Provide the (X, Y) coordinate of the cell's center where the given text is located.  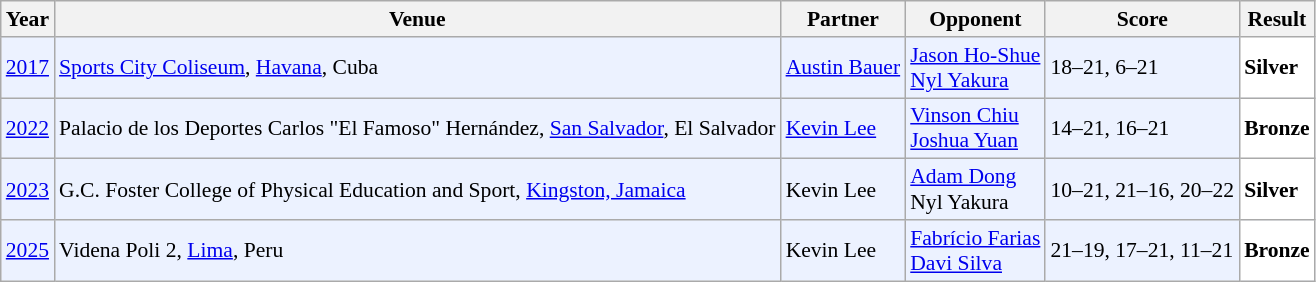
Venue (418, 19)
2023 (28, 190)
Score (1142, 19)
Partner (844, 19)
Year (28, 19)
Sports City Coliseum, Havana, Cuba (418, 68)
Fabrício Farias Davi Silva (975, 250)
Adam Dong Nyl Yakura (975, 190)
2022 (28, 128)
Vinson Chiu Joshua Yuan (975, 128)
14–21, 16–21 (1142, 128)
Jason Ho-Shue Nyl Yakura (975, 68)
2025 (28, 250)
G.C. Foster College of Physical Education and Sport, Kingston, Jamaica (418, 190)
18–21, 6–21 (1142, 68)
21–19, 17–21, 11–21 (1142, 250)
Opponent (975, 19)
Result (1277, 19)
Austin Bauer (844, 68)
2017 (28, 68)
Palacio de los Deportes Carlos "El Famoso" Hernández, San Salvador, El Salvador (418, 128)
Videna Poli 2, Lima, Peru (418, 250)
10–21, 21–16, 20–22 (1142, 190)
